Capture the cell that displays the provided text and extract its [X, Y] central coordinate. 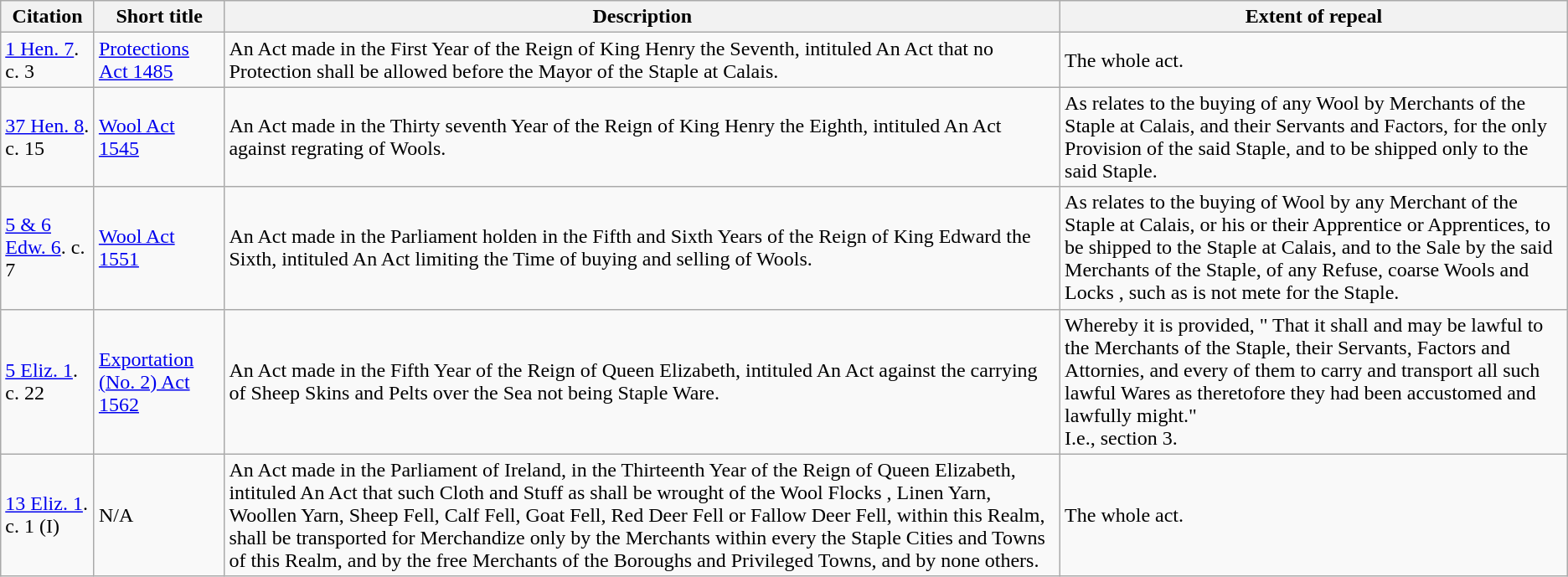
Wool Act 1545 [159, 137]
Citation [48, 17]
Description [642, 17]
Extent of repeal [1314, 17]
5 & 6 Edw. 6. c. 7 [48, 248]
13 Eliz. 1. c. 1 (I) [48, 515]
Exportation (No. 2) Act 1562 [159, 382]
Protections Act 1485 [159, 60]
1 Hen. 7. c. 3 [48, 60]
37 Hen. 8. c. 15 [48, 137]
An Act made in the Thirty seventh Year of the Reign of King Henry the Eighth, intituled An Act against regrating of Wools. [642, 137]
Short title [159, 17]
N/A [159, 515]
Wool Act 1551 [159, 248]
5 Eliz. 1. c. 22 [48, 382]
